Determine the [X, Y] coordinate at the center of the cell enclosing the given text.  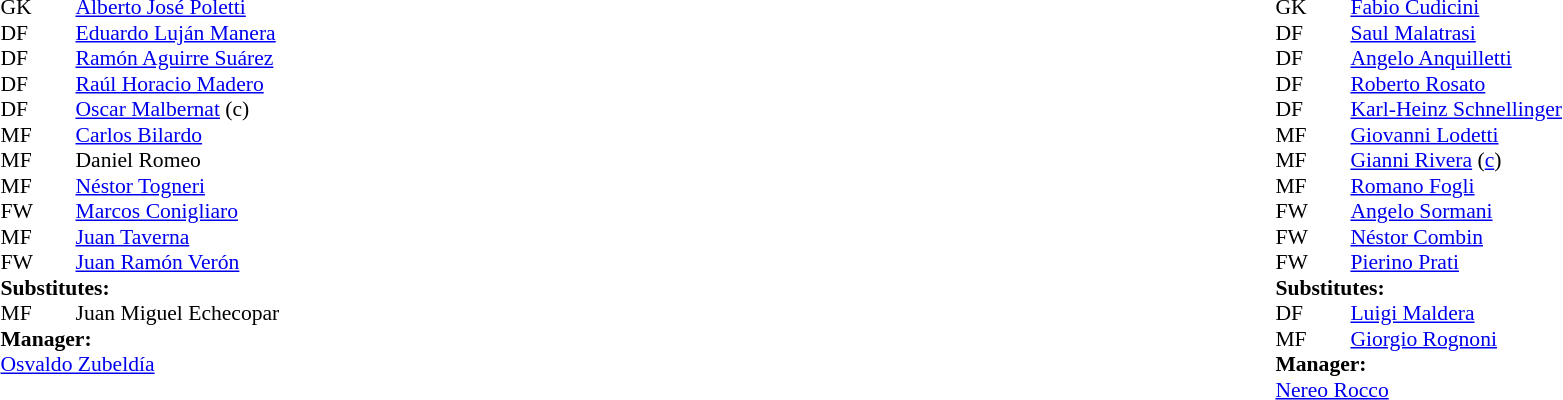
Ramón Aguirre Suárez [178, 59]
Roberto Rosato [1456, 84]
Angelo Sormani [1456, 211]
Romano Fogli [1456, 186]
Angelo Anquilletti [1456, 59]
Juan Miguel Echecopar [178, 313]
Juan Ramón Verón [178, 263]
Giovanni Lodetti [1456, 135]
Carlos Bilardo [178, 135]
Saul Malatrasi [1456, 33]
Néstor Togneri [178, 186]
Luigi Maldera [1456, 313]
Oscar Malbernat (c) [178, 109]
Pierino Prati [1456, 263]
Eduardo Luján Manera [178, 33]
Gianni Rivera (c) [1456, 161]
Giorgio Rognoni [1456, 339]
Karl-Heinz Schnellinger [1456, 109]
Raúl Horacio Madero [178, 84]
Osvaldo Zubeldía [140, 365]
Juan Taverna [178, 237]
Daniel Romeo [178, 161]
Marcos Conigliaro [178, 211]
Néstor Combin [1456, 237]
